Extract the (x, y) coordinate from the center of the cell holding the provided text.  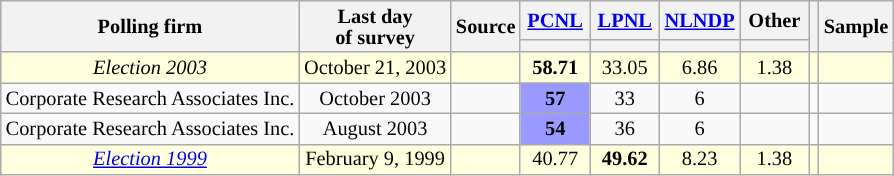
October 2003 (375, 98)
8.23 (700, 160)
NLNDP (700, 20)
Sample (856, 26)
Other (775, 20)
Source (486, 26)
57 (555, 98)
36 (625, 128)
October 21, 2003 (375, 68)
33 (625, 98)
6.86 (700, 68)
Last day of survey (375, 26)
Election 1999 (150, 160)
Polling firm (150, 26)
49.62 (625, 160)
February 9, 1999 (375, 160)
33.05 (625, 68)
40.77 (555, 160)
54 (555, 128)
LPNL (625, 20)
PCNL (555, 20)
58.71 (555, 68)
August 2003 (375, 128)
Election 2003 (150, 68)
